Extract the [X, Y] coordinate from the center of the cell holding the provided text.  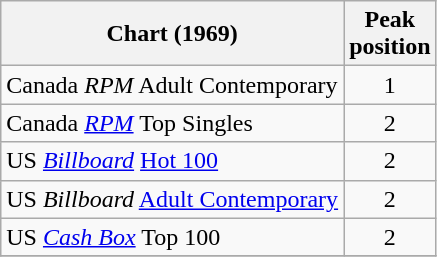
US Billboard Adult Contemporary [172, 199]
Canada RPM Adult Contemporary [172, 85]
Peakposition [390, 34]
Chart (1969) [172, 34]
Canada RPM Top Singles [172, 123]
1 [390, 85]
US Billboard Hot 100 [172, 161]
US Cash Box Top 100 [172, 237]
